Provide the (X, Y) coordinate of the cell's center where the given text is located.  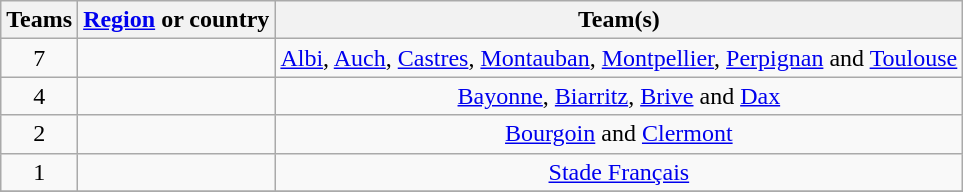
Region or country (176, 20)
7 (40, 58)
Bayonne, Biarritz, Brive and Dax (619, 96)
Stade Français (619, 172)
4 (40, 96)
2 (40, 134)
Teams (40, 20)
1 (40, 172)
Bourgoin and Clermont (619, 134)
Albi, Auch, Castres, Montauban, Montpellier, Perpignan and Toulouse (619, 58)
Team(s) (619, 20)
